Return the (x, y) coordinate for the center point of the cell that contains the specified text.  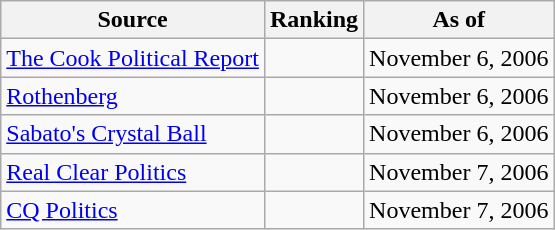
The Cook Political Report (133, 58)
Source (133, 20)
CQ Politics (133, 210)
As of (459, 20)
Rothenberg (133, 96)
Sabato's Crystal Ball (133, 134)
Real Clear Politics (133, 172)
Ranking (314, 20)
